Pinpoint the cell where the given text exists, returning its [X, Y] midpoint coordinate. 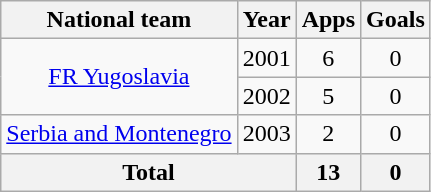
2 [328, 134]
Apps [328, 20]
National team [119, 20]
Serbia and Montenegro [119, 134]
Total [148, 172]
Year [266, 20]
Goals [396, 20]
6 [328, 58]
2003 [266, 134]
FR Yugoslavia [119, 77]
5 [328, 96]
13 [328, 172]
2001 [266, 58]
2002 [266, 96]
